Pinpoint the cell where the given text exists, returning its (X, Y) midpoint coordinate. 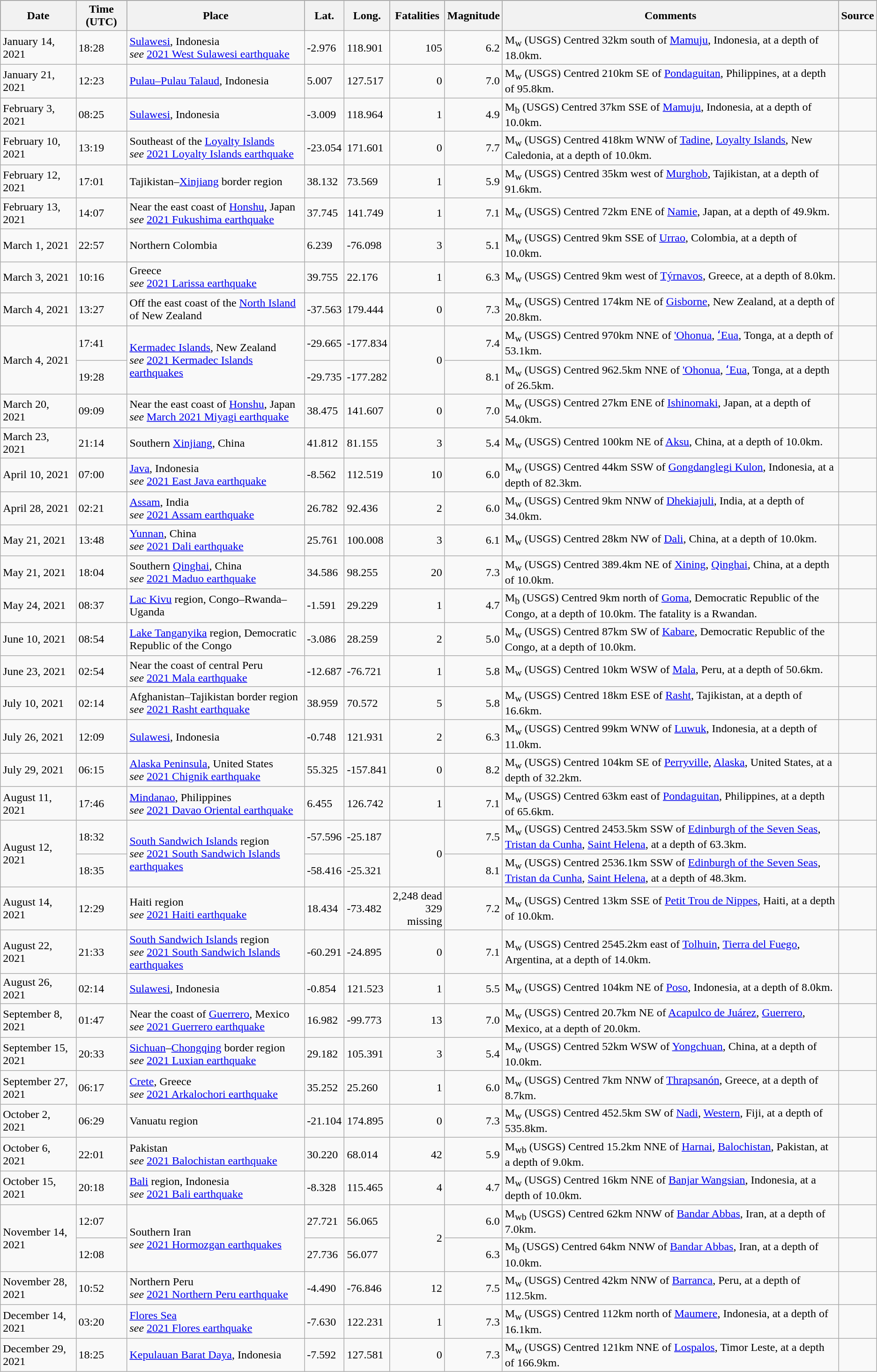
Lac Kivu region, Congo–Rwanda–Uganda (216, 606)
70.572 (367, 703)
July 10, 2021 (38, 703)
18:25 (101, 1355)
Mw (USGS) Centred 18km ESE of Rasht, Tajikistan, at a depth of 16.6km. (670, 703)
April 28, 2021 (38, 508)
December 29, 2021 (38, 1355)
6.455 (324, 803)
Haiti region see 2021 Haiti earthquake (216, 908)
November 14, 2021 (38, 1238)
March 1, 2021 (38, 246)
34.586 (324, 572)
68.014 (367, 1154)
Mw (USGS) Centred 2545.2km east of Tolhuin, Tierra del Fuego, Argentina, at a depth of 14.0km. (670, 952)
06:15 (101, 770)
Mw (USGS) Centred 418km WNW of Tadine, Loyalty Islands, New Caledonia, at a depth of 10.0km. (670, 148)
21:14 (101, 442)
5 (417, 703)
December 14, 2021 (38, 1322)
September 15, 2021 (38, 1054)
19:28 (101, 377)
-58.416 (324, 870)
Mw (USGS) Centred 112km north of Maumere, Indonesia, at a depth of 16.1km. (670, 1322)
Mwb (USGS) Centred 15.2km NNE of Harnai, Balochistan, Pakistan, at a depth of 9.0km. (670, 1154)
Mw (USGS) Centred 9km NNW of Dhekiajuli, India, at a depth of 34.0km. (670, 508)
12:09 (101, 737)
Southern Qinghai, China see 2021 Maduo earthquake (216, 572)
Source (857, 16)
July 29, 2021 (38, 770)
-7.630 (324, 1322)
-60.291 (324, 952)
127.517 (367, 81)
February 13, 2021 (38, 214)
-29.665 (324, 343)
7.7 (473, 148)
-8.562 (324, 474)
-1.591 (324, 606)
22.176 (367, 277)
Mw (USGS) Centred 16km NNE of Banjar Wangsian, Indonesia, at a depth of 10.0km. (670, 1188)
126.742 (367, 803)
Yunnan, China see 2021 Dali earthquake (216, 540)
Northern Peru see 2021 Northern Peru earthquake (216, 1288)
17:01 (101, 181)
Afghanistan–Tajikistan border region see 2021 Rasht earthquake (216, 703)
20:33 (101, 1054)
37.745 (324, 214)
13:27 (101, 309)
January 14, 2021 (38, 48)
Greece see 2021 Larissa earthquake (216, 277)
118.964 (367, 114)
105.391 (367, 1054)
Mindanao, Philippines see 2021 Davao Oriental earthquake (216, 803)
29.229 (367, 606)
115.465 (367, 1188)
179.444 (367, 309)
4.9 (473, 114)
Mw (USGS) Centred 27km ENE of Ishinomaki, Japan, at a depth of 54.0km. (670, 411)
12:29 (101, 908)
Mw (USGS) Centred 100km NE of Aksu, China, at a depth of 10.0km. (670, 442)
56.065 (367, 1222)
Mb (USGS) Centred 37km SSE of Mamuju, Indonesia, at a depth of 10.0km. (670, 114)
-99.773 (367, 1021)
Mw (USGS) Centred 13km SSE of Petit Trou de Nippes, Haiti, at a depth of 10.0km. (670, 908)
100.008 (367, 540)
Mb (USGS) Centred 9km north of Goma, Democratic Republic of the Congo, at a depth of 10.0km. The fatality is a Rwandan. (670, 606)
-25.321 (367, 870)
October 15, 2021 (38, 1188)
08:54 (101, 639)
-21.104 (324, 1121)
5.007 (324, 81)
Near the coast of central Peru see 2021 Mala earthquake (216, 671)
Mw (USGS) Centred 44km SSW of Gongdanglegi Kulon, Indonesia, at a depth of 82.3km. (670, 474)
August 26, 2021 (38, 988)
-76.721 (367, 671)
122.231 (367, 1322)
Mw (USGS) Centred 389.4km NE of Xining, Qinghai, China, at a depth of 10.0km. (670, 572)
March 3, 2021 (38, 277)
06:29 (101, 1121)
-3.086 (324, 639)
08:37 (101, 606)
-177.834 (367, 343)
Near the east coast of Honshu, Japan see 2021 Fukushima earthquake (216, 214)
August 12, 2021 (38, 854)
-73.482 (367, 908)
03:20 (101, 1322)
42 (417, 1154)
07:00 (101, 474)
5.5 (473, 988)
Mw (USGS) Centred 42km NNW of Barranca, Peru, at a depth of 112.5km. (670, 1288)
Mw (USGS) Centred 63km east of Pondaguitan, Philippines, at a depth of 65.6km. (670, 803)
Lake Tanganyika region, Democratic Republic of the Congo (216, 639)
141.749 (367, 214)
Sichuan–Chongqing border region see 2021 Luxian earthquake (216, 1054)
5.1 (473, 246)
Southern Iran see 2021 Hormozgan earthquakes (216, 1238)
06:17 (101, 1087)
121.523 (367, 988)
Mw (USGS) Centred 210km SE of Pondaguitan, Philippines, at a depth of 95.8km. (670, 81)
13:48 (101, 540)
June 10, 2021 (38, 639)
Date (38, 16)
12 (417, 1288)
92.436 (367, 508)
Pulau–Pulau Talaud, Indonesia (216, 81)
Mw (USGS) Centred 2453.5km SSW of Edinburgh of the Seven Seas, Tristan da Cunha, Saint Helena, at a depth of 63.3km. (670, 837)
August 14, 2021 (38, 908)
Lat. (324, 16)
Mw (USGS) Centred 28km NW of Dali, China, at a depth of 10.0km. (670, 540)
Mw (USGS) Centred 32km south of Mamuju, Indonesia, at a depth of 18.0km. (670, 48)
Kermadec Islands, New Zealand see 2021 Kermadec Islands earthquakes (216, 360)
-2.976 (324, 48)
02:21 (101, 508)
112.519 (367, 474)
Mw (USGS) Centred 87km SW of Kabare, Democratic Republic of the Congo, at a depth of 10.0km. (670, 639)
141.607 (367, 411)
-8.328 (324, 1188)
October 2, 2021 (38, 1121)
Southern Xinjiang, China (216, 442)
Pakistan see 2021 Balochistan earthquake (216, 1154)
Kepulauan Barat Daya, Indonesia (216, 1355)
81.155 (367, 442)
-37.563 (324, 309)
May 24, 2021 (38, 606)
August 22, 2021 (38, 952)
-76.846 (367, 1288)
-7.592 (324, 1355)
98.255 (367, 572)
27.721 (324, 1222)
13:19 (101, 148)
28.259 (367, 639)
-76.098 (367, 246)
12:07 (101, 1222)
6.1 (473, 540)
30.220 (324, 1154)
June 23, 2021 (38, 671)
Vanuatu region (216, 1121)
121.931 (367, 737)
01:47 (101, 1021)
18:04 (101, 572)
56.077 (367, 1254)
7.4 (473, 343)
Mw (USGS) Centred 104km SE of Perryville, Alaska, United States, at a depth of 32.2km. (670, 770)
Mw (USGS) Centred 174km NE of Gisborne, New Zealand, at a depth of 20.8km. (670, 309)
Mb (USGS) Centred 64km NNW of Bandar Abbas, Iran, at a depth of 10.0km. (670, 1254)
118.901 (367, 48)
-0.748 (324, 737)
Mw (USGS) Centred 2536.1km SSW of Edinburgh of the Seven Seas, Tristan da Cunha, Saint Helena, at a depth of 48.3km. (670, 870)
Sulawesi, Indonesiasee 2021 West Sulawesi earthquake (216, 48)
7.2 (473, 908)
February 10, 2021 (38, 148)
March 20, 2021 (38, 411)
Near the coast of Guerrero, Mexico see 2021 Guerrero earthquake (216, 1021)
August 11, 2021 (38, 803)
18.434 (324, 908)
38.475 (324, 411)
6.239 (324, 246)
12:23 (101, 81)
February 12, 2021 (38, 181)
10:52 (101, 1288)
38.959 (324, 703)
Mw (USGS) Centred 7km NNW of Thrapsanón, Greece, at a depth of 8.7km. (670, 1087)
Place (216, 16)
Tajikistan–Xinjiang border region (216, 181)
Near the east coast of Honshu, Japan see March 2021 Miyagi earthquake (216, 411)
Northern Colombia (216, 246)
Java, Indonesia see 2021 East Java earthquake (216, 474)
20:18 (101, 1188)
16.982 (324, 1021)
38.132 (324, 181)
-23.054 (324, 148)
April 10, 2021 (38, 474)
-157.841 (367, 770)
-57.596 (324, 837)
73.569 (367, 181)
12:08 (101, 1254)
02:54 (101, 671)
13 (417, 1021)
26.782 (324, 508)
17:41 (101, 343)
Mw (USGS) Centred 99km WNW of Luwuk, Indonesia, at a depth of 11.0km. (670, 737)
Mw (USGS) Centred 35km west of Murghob, Tajikistan, at a depth of 91.6km. (670, 181)
4 (417, 1188)
27.736 (324, 1254)
18:32 (101, 837)
127.581 (367, 1355)
February 3, 2021 (38, 114)
Crete, Greece see 2021 Arkalochori earthquake (216, 1087)
Bali region, Indonesia see 2021 Bali earthquake (216, 1188)
10 (417, 474)
2,248 dead329 missing (417, 908)
09:09 (101, 411)
41.812 (324, 442)
Mw (USGS) Centred 121km NNE of Lospalos, Timor Leste, at a depth of 166.9km. (670, 1355)
September 8, 2021 (38, 1021)
Mw (USGS) Centred 962.5km NNE of 'Ohonua, ʻEua, Tonga, at a depth of 26.5km. (670, 377)
22:57 (101, 246)
-12.687 (324, 671)
5.0 (473, 639)
25.761 (324, 540)
35.252 (324, 1087)
10:16 (101, 277)
March 23, 2021 (38, 442)
25.260 (367, 1087)
July 26, 2021 (38, 737)
18:35 (101, 870)
Mw (USGS) Centred 10km WSW of Mala, Peru, at a depth of 50.6km. (670, 671)
Southeast of the Loyalty Islands see 2021 Loyalty Islands earthquake (216, 148)
Mw (USGS) Centred 9km west of Týrnavos, Greece, at a depth of 8.0km. (670, 277)
17:46 (101, 803)
Mw (USGS) Centred 72km ENE of Namie, Japan, at a depth of 49.9km. (670, 214)
6.2 (473, 48)
September 27, 2021 (38, 1087)
Long. (367, 16)
21:33 (101, 952)
Mw (USGS) Centred 52km WSW of Yongchuan, China, at a depth of 10.0km. (670, 1054)
Mw (USGS) Centred 20.7km NE of Acapulco de Juárez, Guerrero, Mexico, at a depth of 20.0km. (670, 1021)
Fatalities (417, 16)
Mwb (USGS) Centred 62km NNW of Bandar Abbas, Iran, at a depth of 7.0km. (670, 1222)
Off the east coast of the North Island of New Zealand (216, 309)
171.601 (367, 148)
Comments (670, 16)
Assam, India see 2021 Assam earthquake (216, 508)
174.895 (367, 1121)
November 28, 2021 (38, 1288)
105 (417, 48)
55.325 (324, 770)
08:25 (101, 114)
Time (UTC) (101, 16)
-0.854 (324, 988)
-3.009 (324, 114)
20 (417, 572)
29.182 (324, 1054)
Alaska Peninsula, United States see 2021 Chignik earthquake (216, 770)
-177.282 (367, 377)
Flores Sea see 2021 Flores earthquake (216, 1322)
Mw (USGS) Centred 970km NNE of 'Ohonua, ʻEua, Tonga, at a depth of 53.1km. (670, 343)
-25.187 (367, 837)
January 21, 2021 (38, 81)
Magnitude (473, 16)
39.755 (324, 277)
14:07 (101, 214)
18:28 (101, 48)
-24.895 (367, 952)
Mw (USGS) Centred 9km SSE of Urrao, Colombia, at a depth of 10.0km. (670, 246)
Mw (USGS) Centred 452.5km SW of Nadi, Western, Fiji, at a depth of 535.8km. (670, 1121)
22:01 (101, 1154)
-29.735 (324, 377)
Mw (USGS) Centred 104km NE of Poso, Indonesia, at a depth of 8.0km. (670, 988)
8.2 (473, 770)
-4.490 (324, 1288)
October 6, 2021 (38, 1154)
